Output the [x, y] coordinate of the center of the cell containing the given text.  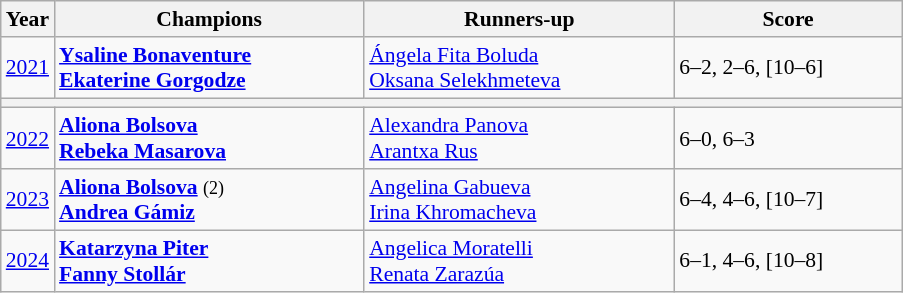
Ángela Fita Boluda Oksana Selekhmeteva [519, 68]
2021 [28, 68]
Angelina Gabueva Irina Khromacheva [519, 200]
Year [28, 19]
Runners-up [519, 19]
6–1, 4–6, [10–8] [788, 260]
Katarzyna Piter Fanny Stollár [209, 260]
2023 [28, 200]
Score [788, 19]
Ysaline Bonaventure Ekaterine Gorgodze [209, 68]
Champions [209, 19]
6–2, 2–6, [10–6] [788, 68]
Angelica Moratelli Renata Zarazúa [519, 260]
Aliona Bolsova Rebeka Masarova [209, 138]
2022 [28, 138]
Alexandra Panova Arantxa Rus [519, 138]
6–0, 6–3 [788, 138]
2024 [28, 260]
6–4, 4–6, [10–7] [788, 200]
Aliona Bolsova (2) Andrea Gámiz [209, 200]
